Identify which cell holds the provided text, then report its [x, y] central coordinate. 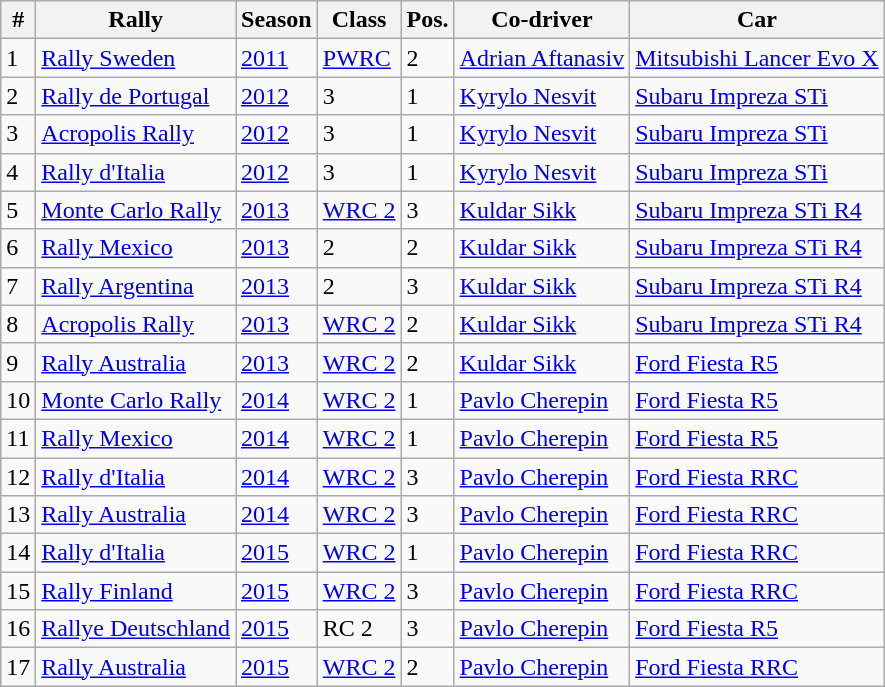
9 [18, 362]
RC 2 [359, 629]
Rally de Portugal [136, 96]
PWRC [359, 58]
Rally Finland [136, 591]
12 [18, 477]
Adrian Aftanasiv [542, 58]
Mitsubishi Lancer Evo X [757, 58]
16 [18, 629]
Car [757, 20]
2011 [277, 58]
10 [18, 400]
# [18, 20]
Pos. [428, 20]
Class [359, 20]
Co-driver [542, 20]
14 [18, 553]
4 [18, 172]
Rally Sweden [136, 58]
15 [18, 591]
6 [18, 248]
13 [18, 515]
Rallye Deutschland [136, 629]
5 [18, 210]
17 [18, 667]
11 [18, 438]
Rally Argentina [136, 286]
8 [18, 324]
Season [277, 20]
Rally [136, 20]
7 [18, 286]
